Capture the cell that displays the provided text and extract its (x, y) central coordinate. 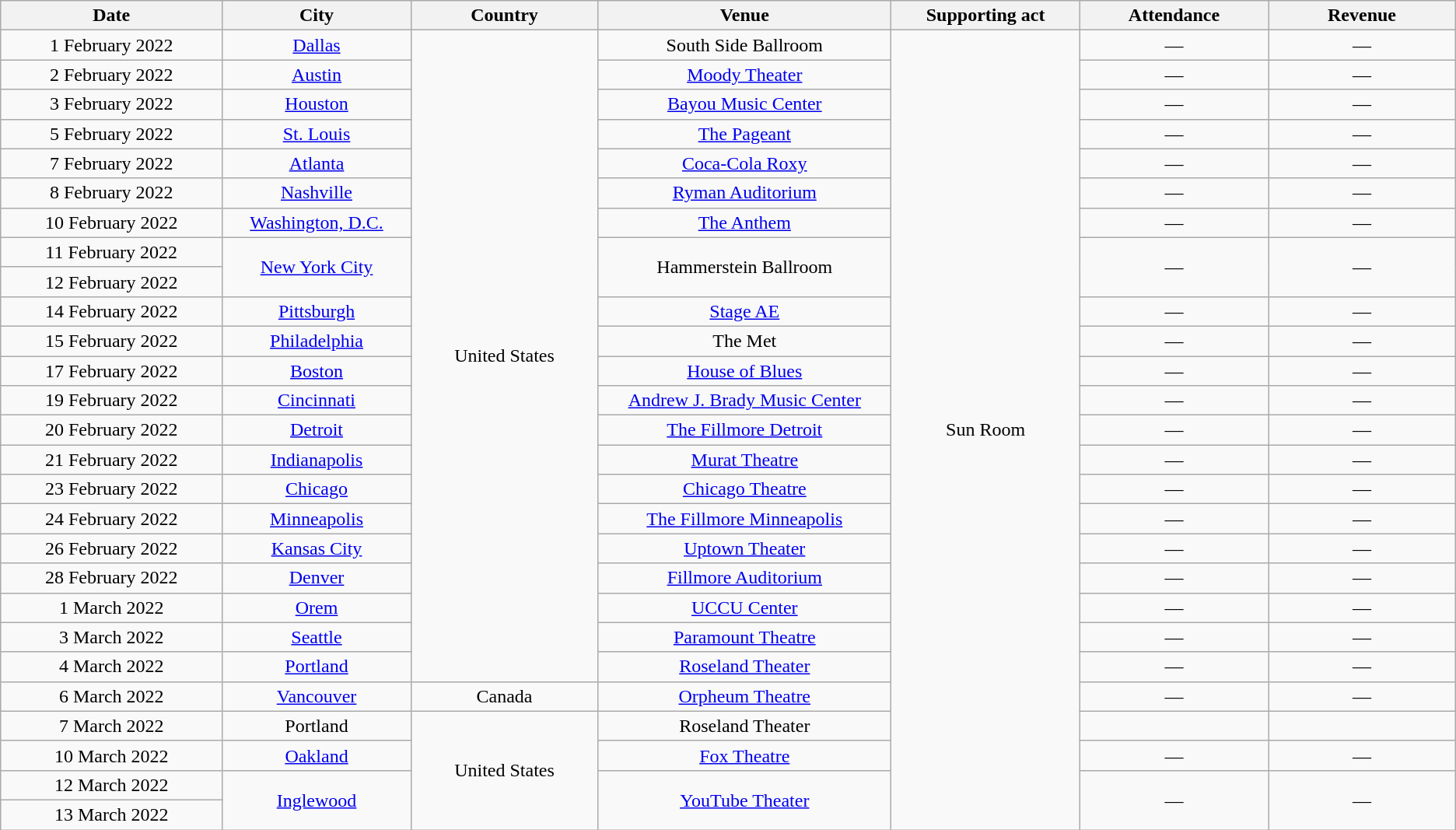
Pittsburgh (317, 311)
13 March 2022 (112, 814)
23 February 2022 (112, 489)
Inglewood (317, 800)
20 February 2022 (112, 430)
House of Blues (745, 371)
Vancouver (317, 696)
Kansas City (317, 548)
Detroit (317, 430)
Date (112, 16)
Murat Theatre (745, 460)
Chicago (317, 489)
Coca-Cola Roxy (745, 163)
South Side Ballroom (745, 45)
5 February 2022 (112, 134)
YouTube Theater (745, 800)
3 February 2022 (112, 104)
Fillmore Auditorium (745, 578)
Nashville (317, 193)
6 March 2022 (112, 696)
Attendance (1174, 16)
19 February 2022 (112, 401)
Orem (317, 608)
Oakland (317, 755)
2 February 2022 (112, 75)
Houston (317, 104)
26 February 2022 (112, 548)
Uptown Theater (745, 548)
Stage AE (745, 311)
7 March 2022 (112, 726)
The Fillmore Detroit (745, 430)
The Fillmore Minneapolis (745, 519)
Fox Theatre (745, 755)
3 March 2022 (112, 637)
10 March 2022 (112, 755)
Indianapolis (317, 460)
Boston (317, 371)
Orpheum Theatre (745, 696)
4 March 2022 (112, 667)
15 February 2022 (112, 341)
Washington, D.C. (317, 222)
1 February 2022 (112, 45)
New York City (317, 267)
28 February 2022 (112, 578)
Bayou Music Center (745, 104)
Paramount Theatre (745, 637)
Cincinnati (317, 401)
Country (504, 16)
Chicago Theatre (745, 489)
Denver (317, 578)
7 February 2022 (112, 163)
Sun Room (985, 430)
1 March 2022 (112, 608)
12 March 2022 (112, 785)
The Anthem (745, 222)
Venue (745, 16)
Revenue (1363, 16)
24 February 2022 (112, 519)
17 February 2022 (112, 371)
Minneapolis (317, 519)
The Met (745, 341)
Seattle (317, 637)
UCCU Center (745, 608)
Atlanta (317, 163)
Supporting act (985, 16)
Andrew J. Brady Music Center (745, 401)
St. Louis (317, 134)
Dallas (317, 45)
12 February 2022 (112, 282)
10 February 2022 (112, 222)
Canada (504, 696)
21 February 2022 (112, 460)
Ryman Auditorium (745, 193)
Hammerstein Ballroom (745, 267)
8 February 2022 (112, 193)
Philadelphia (317, 341)
Moody Theater (745, 75)
City (317, 16)
11 February 2022 (112, 252)
14 February 2022 (112, 311)
Austin (317, 75)
The Pageant (745, 134)
